Find where the given text appears and provide that cell's center as [X, Y] coordinate. 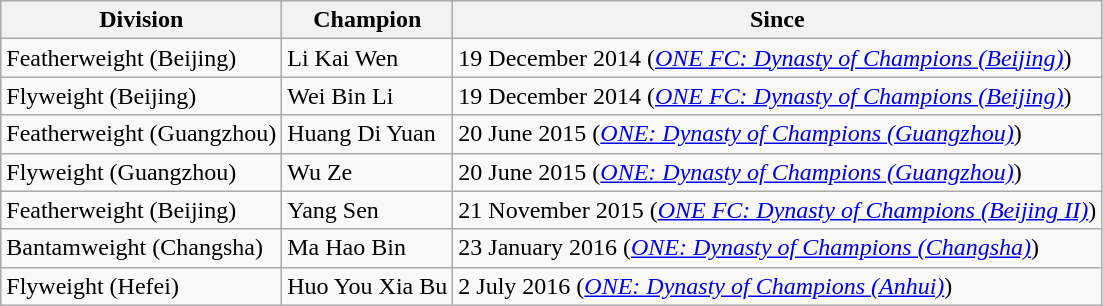
Wei Bin Li [368, 96]
Division [142, 20]
Flyweight (Beijing) [142, 96]
Since [778, 20]
Wu Ze [368, 172]
Champion [368, 20]
Ma Hao Bin [368, 248]
2 July 2016 (ONE: Dynasty of Champions (Anhui)) [778, 286]
Featherweight (Guangzhou) [142, 134]
Huang Di Yuan [368, 134]
23 January 2016 (ONE: Dynasty of Champions (Changsha)) [778, 248]
Li Kai Wen [368, 58]
Bantamweight (Changsha) [142, 248]
Flyweight (Hefei) [142, 286]
Huo You Xia Bu [368, 286]
Flyweight (Guangzhou) [142, 172]
21 November 2015 (ONE FC: Dynasty of Champions (Beijing II)) [778, 210]
Yang Sen [368, 210]
